Return (x, y) of the center of cell containing provided text 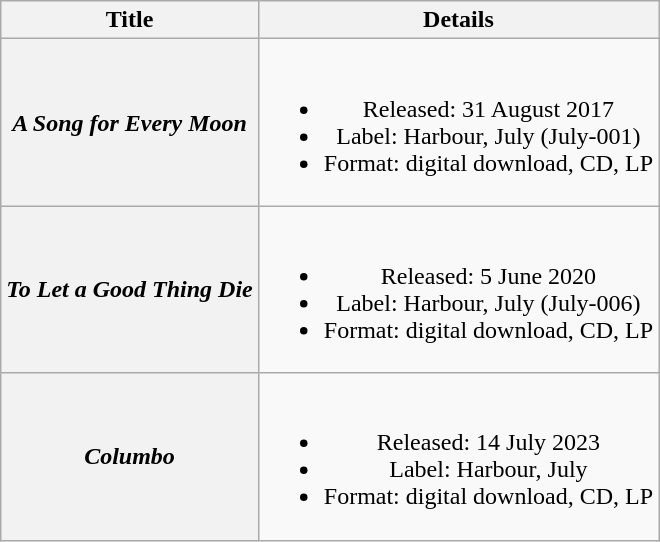
Columbo (130, 456)
To Let a Good Thing Die (130, 290)
Released: 14 July 2023Label: Harbour, JulyFormat: digital download, CD, LP (458, 456)
Released: 5 June 2020Label: Harbour, July (July-006)Format: digital download, CD, LP (458, 290)
A Song for Every Moon (130, 122)
Title (130, 20)
Released: 31 August 2017Label: Harbour, July (July-001)Format: digital download, CD, LP (458, 122)
Details (458, 20)
